Find where the given text appears and provide that cell's center as (x, y) coordinate. 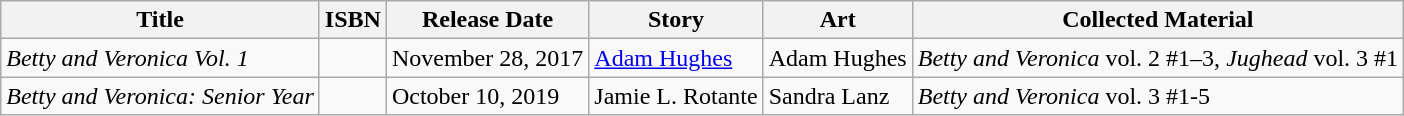
Jamie L. Rotante (676, 96)
Release Date (487, 20)
October 10, 2019 (487, 96)
Sandra Lanz (838, 96)
ISBN (352, 20)
Title (160, 20)
Art (838, 20)
Betty and Veronica vol. 2 #1–3, Jughead vol. 3 #1 (1158, 58)
Story (676, 20)
Betty and Veronica: Senior Year (160, 96)
Betty and Veronica Vol. 1 (160, 58)
November 28, 2017 (487, 58)
Collected Material (1158, 20)
Betty and Veronica vol. 3 #1-5 (1158, 96)
